Identify which cell holds the provided text, then report its [X, Y] central coordinate. 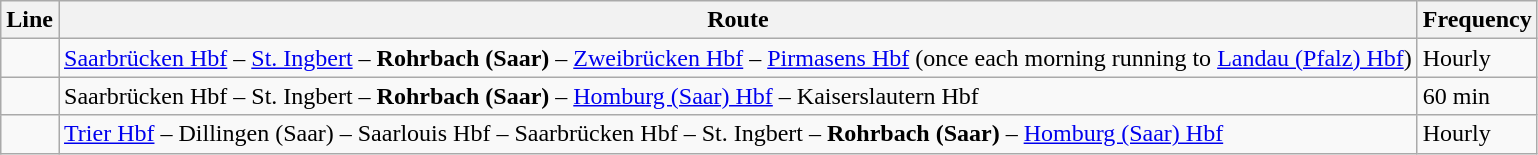
Saarbrücken Hbf – St. Ingbert – Rohrbach (Saar) – Homburg (Saar) Hbf – Kaiserslautern Hbf [738, 96]
60 min [1477, 96]
Line [30, 20]
Frequency [1477, 20]
Trier Hbf – Dillingen (Saar) – Saarlouis Hbf – Saarbrücken Hbf – St. Ingbert – Rohrbach (Saar) – Homburg (Saar) Hbf [738, 134]
Saarbrücken Hbf – St. Ingbert – Rohrbach (Saar) – Zweibrücken Hbf – Pirmasens Hbf (once each morning running to Landau (Pfalz) Hbf) [738, 58]
Route [738, 20]
